Scan for the cell matching the given text and deliver its [X, Y] coordinate at center. 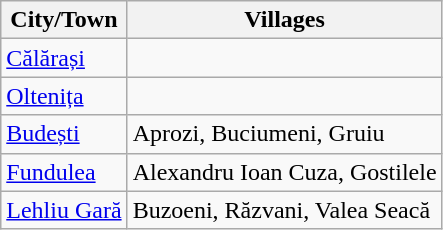
Aprozi, Buciumeni, Gruiu [284, 134]
Oltenița [64, 96]
Călărași [64, 58]
Fundulea [64, 172]
Alexandru Ioan Cuza, Gostilele [284, 172]
City/Town [64, 20]
Lehliu Gară [64, 210]
Buzoeni, Răzvani, Valea Seacă [284, 210]
Budești [64, 134]
Villages [284, 20]
